Pinpoint the cell where the given text exists, returning its [x, y] midpoint coordinate. 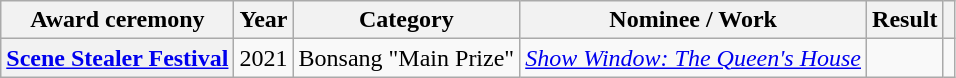
Year [264, 20]
Show Window: The Queen's House [694, 58]
Result [905, 20]
Award ceremony [118, 20]
Bonsang "Main Prize" [406, 58]
2021 [264, 58]
Scene Stealer Festival [118, 58]
Category [406, 20]
Nominee / Work [694, 20]
